From the cell containing the given text, extract its center point as (X, Y) coordinate. 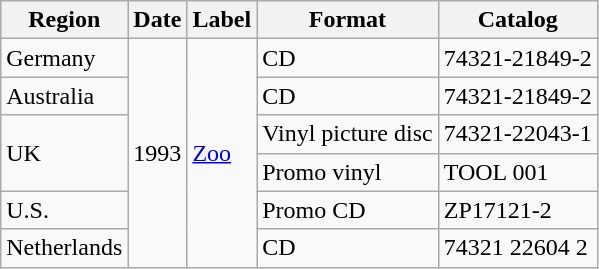
U.S. (64, 210)
Promo vinyl (348, 172)
1993 (158, 153)
Australia (64, 96)
Vinyl picture disc (348, 134)
Label (222, 20)
Promo CD (348, 210)
Germany (64, 58)
Region (64, 20)
TOOL 001 (518, 172)
74321 22604 2 (518, 248)
Zoo (222, 153)
74321-22043-1 (518, 134)
Format (348, 20)
UK (64, 153)
Netherlands (64, 248)
ZP17121-2 (518, 210)
Catalog (518, 20)
Date (158, 20)
